Capture the cell that displays the provided text and extract its [X, Y] central coordinate. 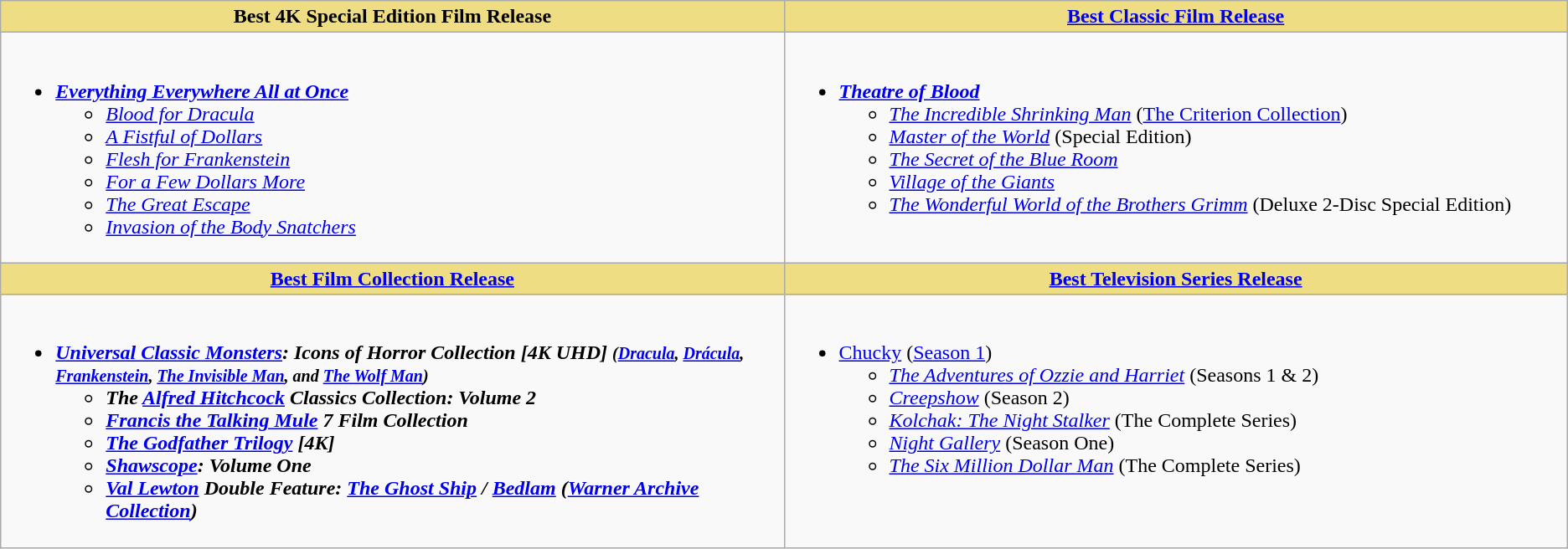
Best Film Collection Release [392, 279]
Best Classic Film Release [1176, 17]
Best Television Series Release [1176, 279]
Best 4K Special Edition Film Release [392, 17]
